Scan for the cell matching the given text and deliver its [X, Y] coordinate at center. 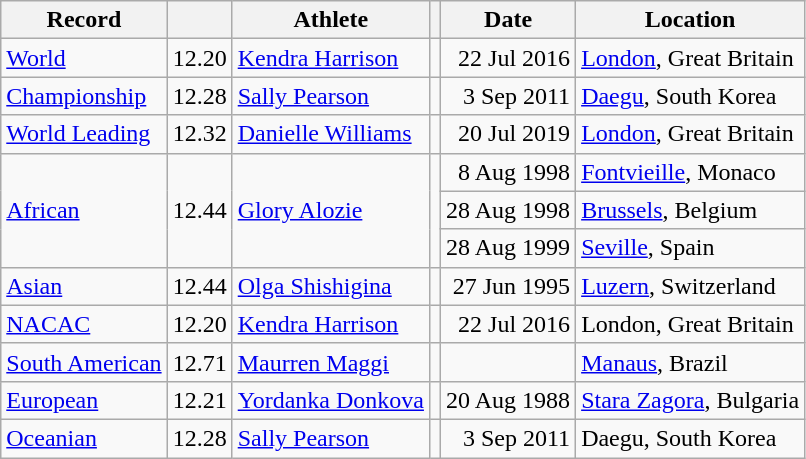
World [84, 58]
Fontvieille, Monaco [690, 172]
Danielle Williams [330, 134]
World Leading [84, 134]
Record [84, 20]
Athlete [330, 20]
Yordanka Donkova [330, 400]
Location [690, 20]
Glory Alozie [330, 210]
Maurren Maggi [330, 362]
Oceanian [84, 438]
Olga Shishigina [330, 286]
12.21 [200, 400]
European [84, 400]
28 Aug 1999 [508, 248]
28 Aug 1998 [508, 210]
Seville, Spain [690, 248]
27 Jun 1995 [508, 286]
Date [508, 20]
Manaus, Brazil [690, 362]
Brussels, Belgium [690, 210]
12.71 [200, 362]
African [84, 210]
Asian [84, 286]
20 Jul 2019 [508, 134]
Championship [84, 96]
8 Aug 1998 [508, 172]
Stara Zagora, Bulgaria [690, 400]
20 Aug 1988 [508, 400]
NACAC [84, 324]
Luzern, Switzerland [690, 286]
South American [84, 362]
12.32 [200, 134]
